Output the [X, Y] coordinate of the center of the cell containing the given text.  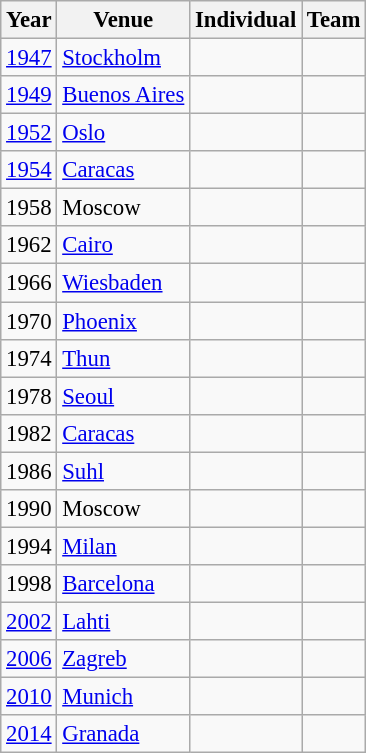
1986 [29, 471]
Seoul [124, 396]
Cairo [124, 245]
Team [334, 20]
2006 [29, 659]
Barcelona [124, 584]
Munich [124, 697]
Thun [124, 358]
1970 [29, 321]
Stockholm [124, 58]
1962 [29, 245]
Individual [246, 20]
1990 [29, 509]
2002 [29, 621]
1952 [29, 133]
Milan [124, 546]
1949 [29, 95]
1998 [29, 584]
Phoenix [124, 321]
1966 [29, 283]
Oslo [124, 133]
1978 [29, 396]
Buenos Aires [124, 95]
Lahti [124, 621]
Venue [124, 20]
2014 [29, 734]
Year [29, 20]
1982 [29, 433]
2010 [29, 697]
Wiesbaden [124, 283]
Granada [124, 734]
1974 [29, 358]
1958 [29, 208]
1947 [29, 58]
Suhl [124, 471]
1954 [29, 170]
Zagreb [124, 659]
1994 [29, 546]
